Locate the cell with the specified text and output its [x, y] center coordinate. 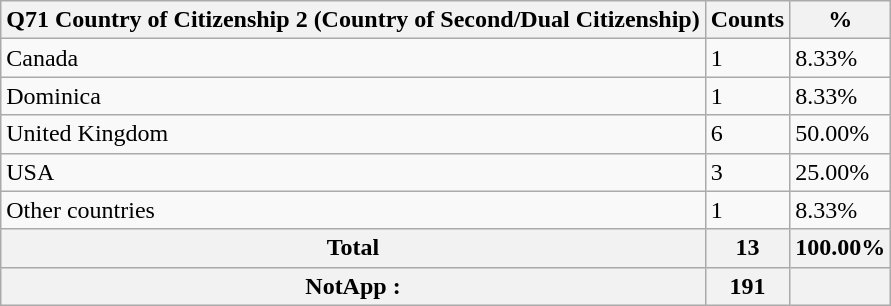
100.00% [840, 248]
USA [353, 172]
Other countries [353, 210]
13 [747, 248]
6 [747, 134]
3 [747, 172]
Total [353, 248]
NotApp : [353, 286]
Counts [747, 20]
Canada [353, 58]
United Kingdom [353, 134]
191 [747, 286]
25.00% [840, 172]
50.00% [840, 134]
Dominica [353, 96]
Q71 Country of Citizenship 2 (Country of Second/Dual Citizenship) [353, 20]
% [840, 20]
